Determine the [X, Y] coordinate at the center of the cell enclosing the given text.  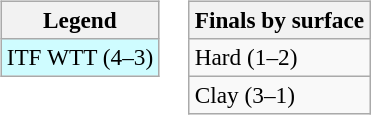
Hard (1–2) [279, 57]
ITF WTT (4–3) [80, 57]
Clay (3–1) [279, 95]
Legend [80, 20]
Finals by surface [279, 20]
